Extract the [x, y] coordinate from the center of the cell holding the provided text.  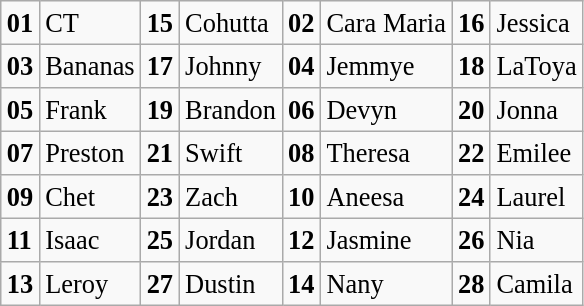
14 [301, 284]
15 [160, 22]
Emilee [536, 153]
Chet [90, 197]
CT [90, 22]
Theresa [386, 153]
07 [20, 153]
Bananas [90, 66]
28 [471, 284]
09 [20, 197]
Cohutta [230, 22]
22 [471, 153]
Frank [90, 109]
11 [20, 240]
Leroy [90, 284]
Nany [386, 284]
Jessica [536, 22]
24 [471, 197]
Jasmine [386, 240]
04 [301, 66]
Preston [90, 153]
Laurel [536, 197]
Devyn [386, 109]
12 [301, 240]
LaToya [536, 66]
Camila [536, 284]
03 [20, 66]
Jonna [536, 109]
Jemmye [386, 66]
05 [20, 109]
21 [160, 153]
08 [301, 153]
Nia [536, 240]
27 [160, 284]
26 [471, 240]
Swift [230, 153]
Zach [230, 197]
23 [160, 197]
Isaac [90, 240]
13 [20, 284]
Jordan [230, 240]
17 [160, 66]
Aneesa [386, 197]
06 [301, 109]
Dustin [230, 284]
10 [301, 197]
02 [301, 22]
Johnny [230, 66]
18 [471, 66]
Brandon [230, 109]
19 [160, 109]
20 [471, 109]
25 [160, 240]
16 [471, 22]
Cara Maria [386, 22]
01 [20, 22]
